Search for the cell housing the specified text and yield its [X, Y] center coordinate. 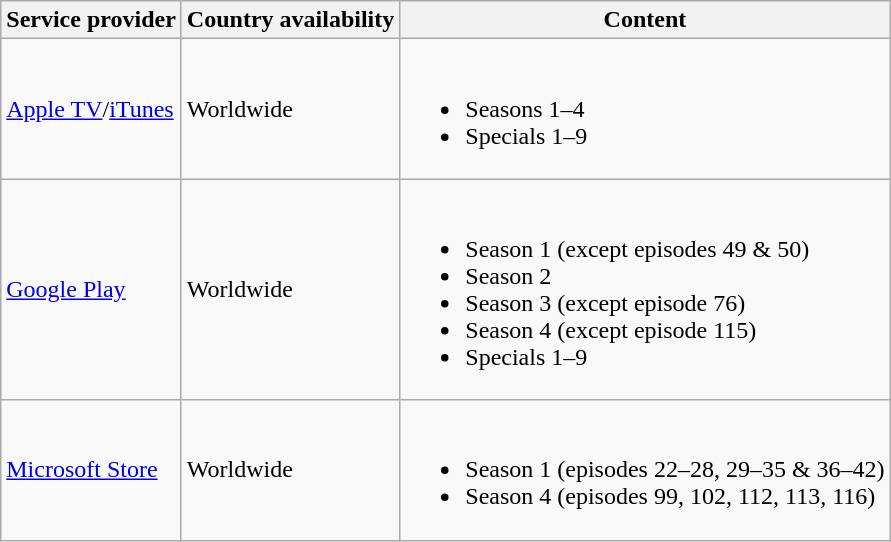
Season 1 (episodes 22–28, 29–35 & 36–42)Season 4 (episodes 99, 102, 112, 113, 116) [645, 470]
Country availability [290, 20]
Seasons 1–4Specials 1–9 [645, 109]
Content [645, 20]
Service provider [92, 20]
Microsoft Store [92, 470]
Apple TV/iTunes [92, 109]
Google Play [92, 290]
Season 1 (except episodes 49 & 50)Season 2Season 3 (except episode 76)Season 4 (except episode 115)Specials 1–9 [645, 290]
